Extract the (x, y) coordinate from the center of the cell holding the provided text.  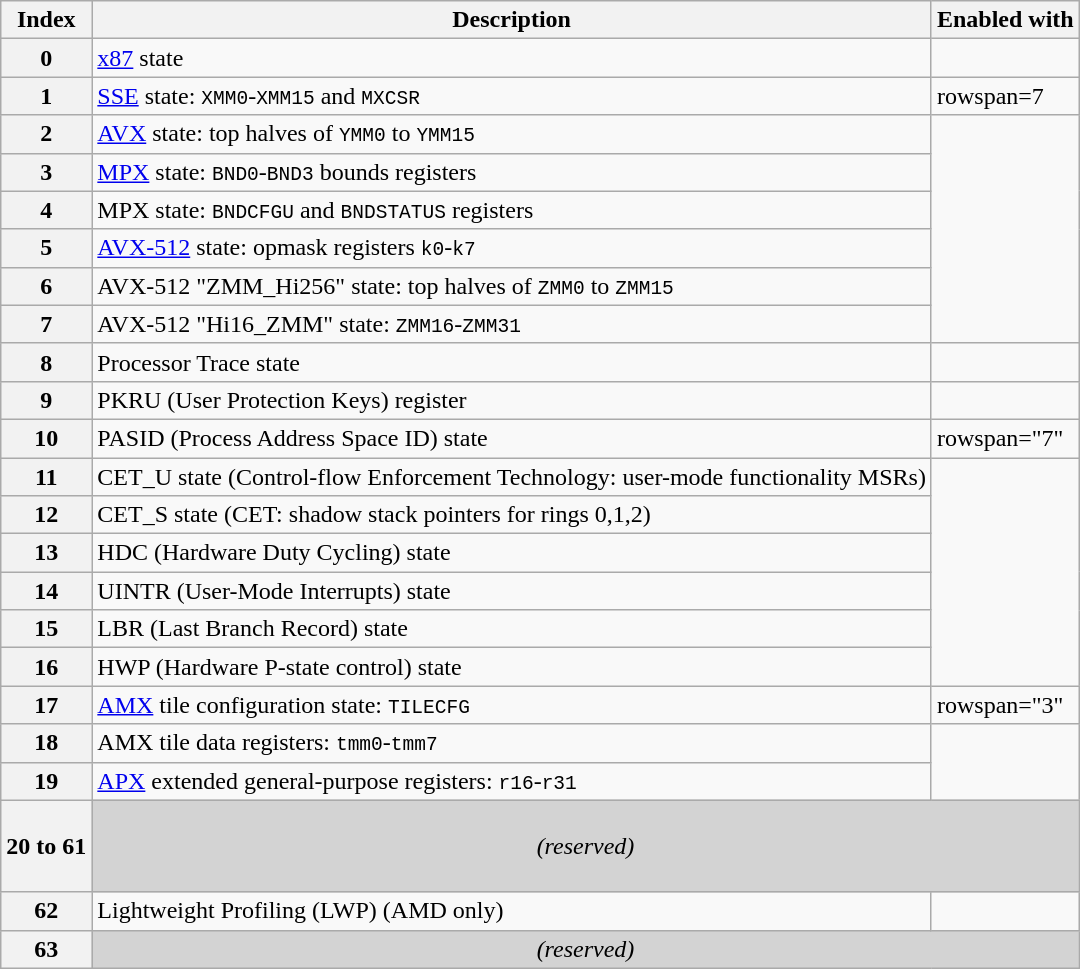
PKRU (User Protection Keys) register (512, 400)
13 (46, 553)
UINTR (User-Mode Interrupts) state (512, 591)
PASID (Process Address Space ID) state (512, 438)
12 (46, 515)
18 (46, 743)
11 (46, 477)
AVX state: top halves of YMM0 to YMM15 (512, 134)
14 (46, 591)
AMX tile configuration state: TILECFG (512, 705)
HDC (Hardware Duty Cycling) state (512, 553)
AVX-512 "Hi16_ZMM" state: ZMM16-ZMM31 (512, 324)
Processor Trace state (512, 362)
APX extended general-purpose registers: r16-r31 (512, 781)
Enabled with (1005, 20)
AVX-512 state: opmask registers k0-k7 (512, 248)
16 (46, 667)
2 (46, 134)
17 (46, 705)
1 (46, 96)
63 (46, 949)
HWP (Hardware P-state control) state (512, 667)
rowspan="7" (1005, 438)
CET_U state (Control-flow Enforcement Technology: user-mode functionality MSRs) (512, 477)
20 to 61 (46, 846)
10 (46, 438)
rowspan="3" (1005, 705)
9 (46, 400)
0 (46, 58)
x87 state (512, 58)
Description (512, 20)
7 (46, 324)
19 (46, 781)
15 (46, 629)
Lightweight Profiling (LWP) (AMD only) (512, 911)
MPX state: BNDCFGU and BNDSTATUS registers (512, 210)
6 (46, 286)
AVX-512 "ZMM_Hi256" state: top halves of ZMM0 to ZMM15 (512, 286)
4 (46, 210)
62 (46, 911)
SSE state: XMM0-XMM15 and MXCSR (512, 96)
5 (46, 248)
8 (46, 362)
MPX state: BND0-BND3 bounds registers (512, 172)
AMX tile data registers: tmm0-tmm7 (512, 743)
3 (46, 172)
LBR (Last Branch Record) state (512, 629)
CET_S state (CET: shadow stack pointers for rings 0,1,2) (512, 515)
rowspan=7 (1005, 96)
Index (46, 20)
